Capture the cell that displays the provided text and extract its [x, y] central coordinate. 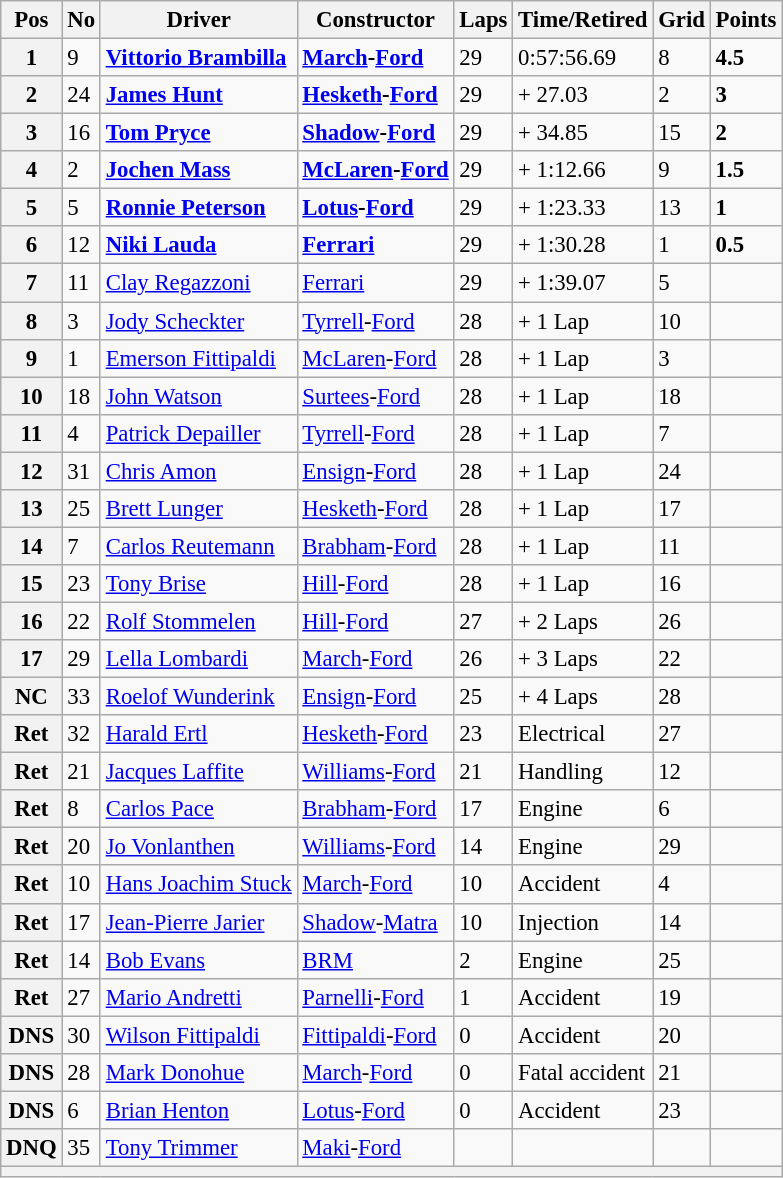
Vittorio Brambilla [198, 58]
+ 2 Laps [583, 621]
Tony Trimmer [198, 1148]
Parnelli-Ford [376, 997]
BRM [376, 960]
Mario Andretti [198, 997]
+ 27.03 [583, 95]
0:57:56.69 [583, 58]
Jochen Mass [198, 170]
Fittipaldi-Ford [376, 1035]
Injection [583, 922]
Fatal accident [583, 1073]
+ 34.85 [583, 133]
Bob Evans [198, 960]
31 [81, 471]
+ 4 Laps [583, 697]
Niki Lauda [198, 245]
19 [682, 997]
Tom Pryce [198, 133]
Harald Ertl [198, 734]
4.5 [746, 58]
Electrical [583, 734]
+ 1:30.28 [583, 245]
Carlos Pace [198, 809]
Patrick Depailler [198, 433]
Shadow-Ford [376, 133]
Emerson Fittipaldi [198, 358]
Handling [583, 772]
Shadow-Matra [376, 922]
Points [746, 20]
Jacques Laffite [198, 772]
33 [81, 697]
30 [81, 1035]
Ronnie Peterson [198, 208]
Brett Lunger [198, 509]
Lella Lombardi [198, 659]
Driver [198, 20]
35 [81, 1148]
Maki-Ford [376, 1148]
Carlos Reutemann [198, 546]
Roelof Wunderink [198, 697]
Clay Regazzoni [198, 283]
Hans Joachim Stuck [198, 885]
Brian Henton [198, 1110]
+ 3 Laps [583, 659]
1.5 [746, 170]
Tony Brise [198, 584]
+ 1:12.66 [583, 170]
Wilson Fittipaldi [198, 1035]
Time/Retired [583, 20]
Laps [484, 20]
John Watson [198, 396]
0.5 [746, 245]
NC [32, 697]
Mark Donohue [198, 1073]
Jean-Pierre Jarier [198, 922]
Constructor [376, 20]
+ 1:39.07 [583, 283]
Jody Scheckter [198, 321]
DNQ [32, 1148]
Chris Amon [198, 471]
Surtees-Ford [376, 396]
+ 1:23.33 [583, 208]
Rolf Stommelen [198, 621]
Pos [32, 20]
32 [81, 734]
Jo Vonlanthen [198, 847]
No [81, 20]
James Hunt [198, 95]
Grid [682, 20]
